Identify which cell holds the provided text, then report its (x, y) central coordinate. 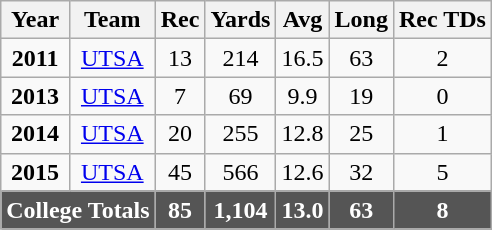
19 (361, 96)
16.5 (302, 58)
13.0 (302, 210)
8 (442, 210)
Long (361, 20)
45 (180, 172)
Avg (302, 20)
2011 (36, 58)
2014 (36, 134)
0 (442, 96)
25 (361, 134)
Rec TDs (442, 20)
214 (240, 58)
85 (180, 210)
7 (180, 96)
566 (240, 172)
2 (442, 58)
32 (361, 172)
Rec (180, 20)
1,104 (240, 210)
255 (240, 134)
Team (112, 20)
20 (180, 134)
9.9 (302, 96)
13 (180, 58)
Year (36, 20)
12.6 (302, 172)
12.8 (302, 134)
College Totals (78, 210)
2015 (36, 172)
Yards (240, 20)
69 (240, 96)
1 (442, 134)
5 (442, 172)
2013 (36, 96)
